Extract the (x, y) coordinate from the center of the cell holding the provided text.  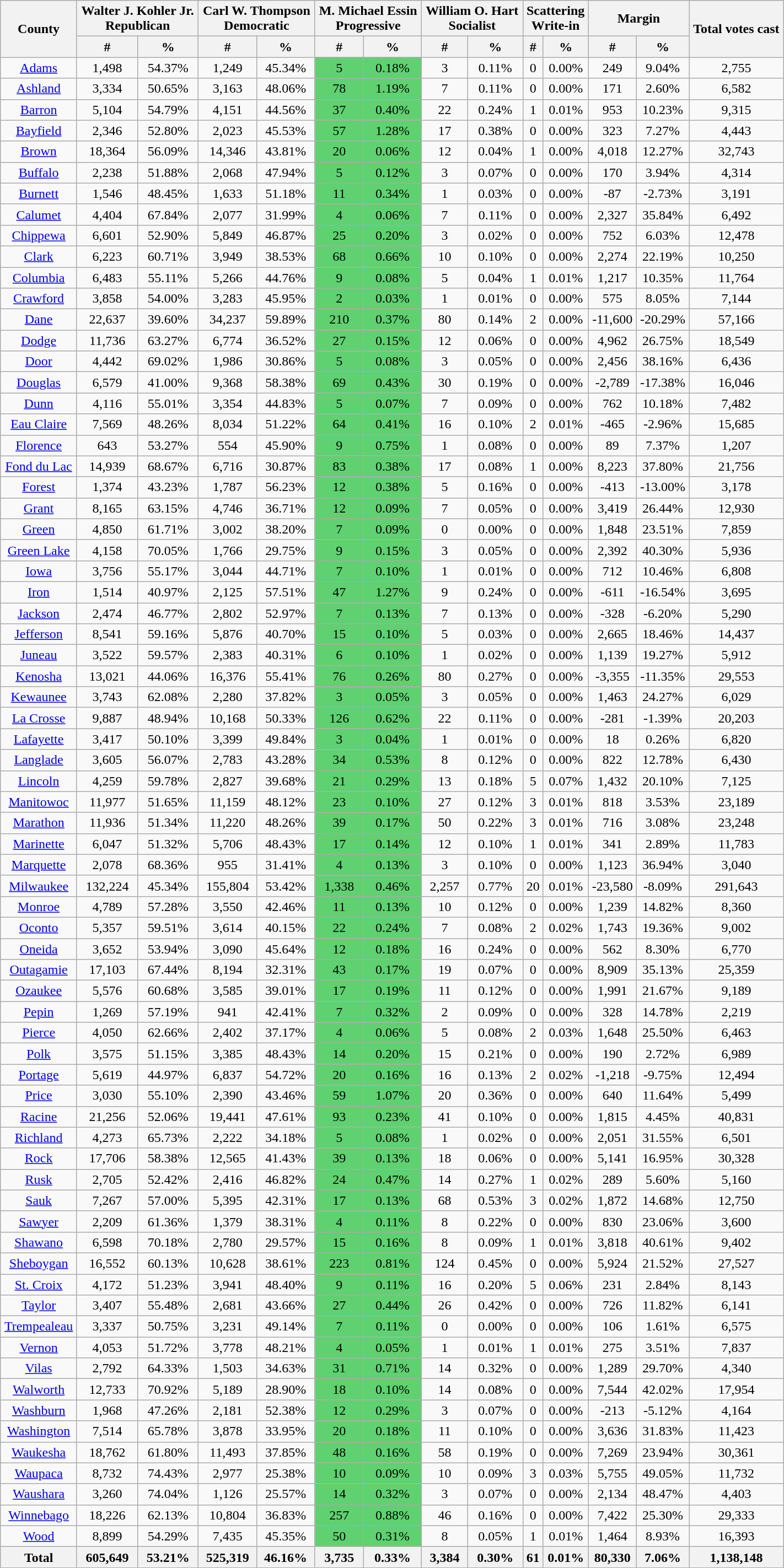
2,416 (227, 1179)
La Crosse (39, 718)
6,582 (737, 89)
10.46% (663, 571)
-413 (612, 487)
Kenosha (39, 676)
2,257 (444, 886)
7,859 (737, 529)
Sheboygan (39, 1263)
941 (227, 1012)
2,078 (107, 865)
3,419 (612, 508)
10.23% (663, 110)
70.18% (168, 1242)
59.57% (168, 655)
41 (444, 1117)
17,954 (737, 1389)
2,827 (227, 781)
126 (340, 718)
2.60% (663, 89)
289 (612, 1179)
1,374 (107, 487)
45.95% (286, 299)
1,848 (612, 529)
4,314 (737, 173)
5,876 (227, 634)
2,792 (107, 1368)
29.75% (286, 550)
56.09% (168, 152)
11,423 (737, 1431)
20.10% (663, 781)
64 (340, 424)
33.95% (286, 1431)
4,443 (737, 131)
4,404 (107, 214)
74.04% (168, 1494)
25.50% (663, 1033)
1,872 (612, 1200)
48.06% (286, 89)
21,756 (737, 466)
Milwaukee (39, 886)
24 (340, 1179)
40.31% (286, 655)
61.80% (168, 1452)
7,144 (737, 299)
38.53% (286, 256)
47.61% (286, 1117)
89 (612, 445)
36.52% (286, 341)
65.78% (168, 1431)
6,463 (737, 1033)
57.51% (286, 592)
County (39, 29)
59.89% (286, 320)
Taylor (39, 1306)
68.36% (168, 865)
Florence (39, 445)
8,194 (227, 970)
3,002 (227, 529)
23.06% (663, 1221)
69 (340, 382)
19,441 (227, 1117)
47.26% (168, 1410)
8,223 (612, 466)
39.60% (168, 320)
43.46% (286, 1096)
37.80% (663, 466)
Total (39, 1557)
0.40% (393, 110)
Marinette (39, 844)
40,831 (737, 1117)
29.57% (286, 1242)
2,051 (612, 1138)
328 (612, 1012)
-281 (612, 718)
Carl W. ThompsonDemocratic (257, 19)
23,248 (737, 823)
65.73% (168, 1138)
0.66% (393, 256)
3,030 (107, 1096)
3,941 (227, 1285)
Margin (638, 19)
25.30% (663, 1515)
27,527 (737, 1263)
61 (533, 1557)
-16.54% (663, 592)
5,357 (107, 928)
1,338 (340, 886)
57.28% (168, 907)
31.83% (663, 1431)
2,783 (227, 760)
1,249 (227, 68)
4,789 (107, 907)
46.16% (286, 1557)
6,837 (227, 1075)
34 (340, 760)
9,189 (737, 991)
0.21% (495, 1054)
0.77% (495, 886)
Crawford (39, 299)
12,478 (737, 235)
28.90% (286, 1389)
2,977 (227, 1473)
16.95% (663, 1159)
955 (227, 865)
55.01% (168, 403)
525,319 (227, 1557)
56.07% (168, 760)
38.16% (663, 362)
-8.09% (663, 886)
3,044 (227, 571)
7.37% (663, 445)
-5.12% (663, 1410)
51.23% (168, 1285)
60.68% (168, 991)
60.13% (168, 1263)
3,636 (612, 1431)
1,217 (612, 277)
3,550 (227, 907)
Sauk (39, 1200)
12,733 (107, 1389)
51.18% (286, 193)
8.93% (663, 1536)
9,887 (107, 718)
0.43% (393, 382)
William O. HartSocialist (472, 19)
2,383 (227, 655)
Bayfield (39, 131)
-11.35% (663, 676)
0.88% (393, 1515)
-328 (612, 613)
5,499 (737, 1096)
643 (107, 445)
Price (39, 1096)
40.30% (663, 550)
15,685 (737, 424)
2,780 (227, 1242)
51.22% (286, 424)
3,695 (737, 592)
8,899 (107, 1536)
5.60% (663, 1179)
2,068 (227, 173)
7,569 (107, 424)
Polk (39, 1054)
2,705 (107, 1179)
57 (340, 131)
Juneau (39, 655)
51.34% (168, 823)
Calumet (39, 214)
5,290 (737, 613)
25.57% (286, 1494)
41.00% (168, 382)
25,359 (737, 970)
2,077 (227, 214)
3,735 (340, 1557)
0.30% (495, 1557)
0.34% (393, 193)
2.89% (663, 844)
3,040 (737, 865)
St. Croix (39, 1285)
1,207 (737, 445)
-3,355 (612, 676)
51.72% (168, 1348)
48.45% (168, 193)
59.78% (168, 781)
-2.73% (663, 193)
29.70% (663, 1368)
5,141 (612, 1159)
11.64% (663, 1096)
39.01% (286, 991)
51.65% (168, 802)
3.94% (663, 173)
Trempealeau (39, 1327)
11.82% (663, 1306)
8,165 (107, 508)
14.68% (663, 1200)
3.08% (663, 823)
0.44% (393, 1306)
Iron (39, 592)
Winnebago (39, 1515)
55.11% (168, 277)
5,924 (612, 1263)
50.10% (168, 739)
39.68% (286, 781)
-9.75% (663, 1075)
45.64% (286, 949)
54.37% (168, 68)
6,436 (737, 362)
2,456 (612, 362)
21,256 (107, 1117)
23,189 (737, 802)
70.05% (168, 550)
Green Lake (39, 550)
62.66% (168, 1033)
1,787 (227, 487)
43.81% (286, 152)
Columbia (39, 277)
0.33% (393, 1557)
Brown (39, 152)
19 (444, 970)
8,034 (227, 424)
2,209 (107, 1221)
132,224 (107, 886)
30.87% (286, 466)
Jackson (39, 613)
Fond du Lac (39, 466)
2,280 (227, 697)
170 (612, 173)
10,250 (737, 256)
2,474 (107, 613)
52.90% (168, 235)
1,139 (612, 655)
-465 (612, 424)
12,930 (737, 508)
53.42% (286, 886)
41.43% (286, 1159)
1,379 (227, 1221)
48.94% (168, 718)
0.75% (393, 445)
1,815 (612, 1117)
17,706 (107, 1159)
38.31% (286, 1221)
Sawyer (39, 1221)
4,273 (107, 1138)
-1,218 (612, 1075)
7,422 (612, 1515)
1,432 (612, 781)
0.81% (393, 1263)
3,605 (107, 760)
5,266 (227, 277)
0.42% (495, 1306)
6,575 (737, 1327)
36.83% (286, 1515)
61.36% (168, 1221)
23 (340, 802)
48.21% (286, 1348)
16,046 (737, 382)
8,732 (107, 1473)
8,143 (737, 1285)
6,579 (107, 382)
2,665 (612, 634)
46.82% (286, 1179)
42.02% (663, 1389)
Ashland (39, 89)
31 (340, 1368)
3,334 (107, 89)
3,652 (107, 949)
21 (340, 781)
9,315 (737, 110)
1.07% (393, 1096)
17,103 (107, 970)
14,437 (737, 634)
Waukesha (39, 1452)
6,029 (737, 697)
18,762 (107, 1452)
55.17% (168, 571)
Green (39, 529)
54.29% (168, 1536)
2,755 (737, 68)
6,141 (737, 1306)
ScatteringWrite-in (556, 19)
1,239 (612, 907)
3,260 (107, 1494)
26.44% (663, 508)
32,743 (737, 152)
4,340 (737, 1368)
43.66% (286, 1306)
-2.96% (663, 424)
40.70% (286, 634)
57.19% (168, 1012)
275 (612, 1348)
712 (612, 571)
1,968 (107, 1410)
54.79% (168, 110)
64.33% (168, 1368)
40.15% (286, 928)
6,808 (737, 571)
5,706 (227, 844)
38.20% (286, 529)
1,138,148 (737, 1557)
49.84% (286, 739)
30.86% (286, 362)
40.97% (168, 592)
2,125 (227, 592)
43.23% (168, 487)
74.43% (168, 1473)
11,977 (107, 802)
51.32% (168, 844)
49.14% (286, 1327)
12,565 (227, 1159)
Vilas (39, 1368)
61.71% (168, 529)
45.53% (286, 131)
5,755 (612, 1473)
10,628 (227, 1263)
43.28% (286, 760)
Chippewa (39, 235)
3.51% (663, 1348)
4.45% (663, 1117)
3,407 (107, 1306)
6,501 (737, 1138)
0.71% (393, 1368)
4,164 (737, 1410)
46.87% (286, 235)
2,219 (737, 1012)
5,912 (737, 655)
Dunn (39, 403)
0.41% (393, 424)
2.84% (663, 1285)
822 (612, 760)
7,482 (737, 403)
341 (612, 844)
Oneida (39, 949)
Ozaukee (39, 991)
10.35% (663, 277)
12,750 (737, 1200)
14.78% (663, 1012)
4,442 (107, 362)
605,649 (107, 1557)
6 (340, 655)
45.35% (286, 1536)
24.27% (663, 697)
30,361 (737, 1452)
11,732 (737, 1473)
Adams (39, 68)
1.27% (393, 592)
4,151 (227, 110)
29,333 (737, 1515)
6,492 (737, 214)
Portage (39, 1075)
31.55% (663, 1138)
1.28% (393, 131)
1,546 (107, 193)
46.77% (168, 613)
3,090 (227, 949)
Kewaunee (39, 697)
10,168 (227, 718)
11,936 (107, 823)
35.13% (663, 970)
48.40% (286, 1285)
0.36% (495, 1096)
1,464 (612, 1536)
155,804 (227, 886)
34.63% (286, 1368)
50.65% (168, 89)
0.23% (393, 1117)
3,858 (107, 299)
6,716 (227, 466)
4,018 (612, 152)
0.37% (393, 320)
12.27% (663, 152)
2.72% (663, 1054)
6,598 (107, 1242)
7,514 (107, 1431)
752 (612, 235)
55.10% (168, 1096)
Shawano (39, 1242)
3,191 (737, 193)
38.61% (286, 1263)
830 (612, 1221)
34,237 (227, 320)
-17.38% (663, 382)
3,818 (612, 1242)
8,541 (107, 634)
47.94% (286, 173)
40.61% (663, 1242)
171 (612, 89)
Forest (39, 487)
18,364 (107, 152)
2,681 (227, 1306)
3,585 (227, 991)
44.71% (286, 571)
16,552 (107, 1263)
Door (39, 362)
59 (340, 1096)
10.18% (663, 403)
48.12% (286, 802)
Clark (39, 256)
52.42% (168, 1179)
11,783 (737, 844)
3,337 (107, 1327)
Walter J. Kohler Jr.Republican (137, 19)
3,522 (107, 655)
11,493 (227, 1452)
2,023 (227, 131)
43 (340, 970)
M. Michael EssinProgressive (368, 19)
-1.39% (663, 718)
7,267 (107, 1200)
7,435 (227, 1536)
12,494 (737, 1075)
50.33% (286, 718)
13,021 (107, 676)
6,223 (107, 256)
2,402 (227, 1033)
8.05% (663, 299)
50.75% (168, 1327)
Pierce (39, 1033)
52.06% (168, 1117)
-11,600 (612, 320)
23.51% (663, 529)
5,619 (107, 1075)
249 (612, 68)
Iowa (39, 571)
19.36% (663, 928)
44.06% (168, 676)
7,544 (612, 1389)
4,259 (107, 781)
1.19% (393, 89)
Douglas (39, 382)
59.16% (168, 634)
Eau Claire (39, 424)
7,125 (737, 781)
Grant (39, 508)
54.00% (168, 299)
20,203 (737, 718)
Wood (39, 1536)
51.15% (168, 1054)
16,376 (227, 676)
1,514 (107, 592)
19.27% (663, 655)
49.05% (663, 1473)
36.71% (286, 508)
1,503 (227, 1368)
Burnett (39, 193)
25.38% (286, 1473)
3,743 (107, 697)
Dane (39, 320)
Waushara (39, 1494)
46 (444, 1515)
5,160 (737, 1179)
6,601 (107, 235)
36.94% (663, 865)
Monroe (39, 907)
1,743 (612, 928)
7.06% (663, 1557)
223 (340, 1263)
3.53% (663, 802)
0.62% (393, 718)
6,047 (107, 844)
34.18% (286, 1138)
-2,789 (612, 382)
4,053 (107, 1348)
54.72% (286, 1075)
8.30% (663, 949)
323 (612, 131)
2,390 (227, 1096)
562 (612, 949)
42.41% (286, 1012)
Vernon (39, 1348)
124 (444, 1263)
62.13% (168, 1515)
10,804 (227, 1515)
9,402 (737, 1242)
44.97% (168, 1075)
68.67% (168, 466)
42.31% (286, 1200)
2,222 (227, 1138)
818 (612, 802)
37.85% (286, 1452)
9,368 (227, 382)
9.04% (663, 68)
57.00% (168, 1200)
7,269 (612, 1452)
953 (612, 110)
44.56% (286, 110)
3,231 (227, 1327)
231 (612, 1285)
21.52% (663, 1263)
5,104 (107, 110)
31.99% (286, 214)
106 (612, 1327)
1,289 (612, 1368)
12.78% (663, 760)
3,949 (227, 256)
30 (444, 382)
1,463 (612, 697)
Rock (39, 1159)
30,328 (737, 1159)
2,134 (612, 1494)
6,430 (737, 760)
-213 (612, 1410)
3,600 (737, 1221)
3,354 (227, 403)
70.92% (168, 1389)
16,393 (737, 1536)
53.94% (168, 949)
63.15% (168, 508)
190 (612, 1054)
67.44% (168, 970)
11,736 (107, 341)
Richland (39, 1138)
5,936 (737, 550)
4,116 (107, 403)
25 (340, 235)
76 (340, 676)
26 (444, 1306)
22,637 (107, 320)
58 (444, 1452)
83 (340, 466)
-611 (612, 592)
55.48% (168, 1306)
Barron (39, 110)
1,126 (227, 1494)
210 (340, 320)
257 (340, 1515)
-23,580 (612, 886)
6.03% (663, 235)
5,395 (227, 1200)
Racine (39, 1117)
-20.29% (663, 320)
23.94% (663, 1452)
26.75% (663, 341)
60.71% (168, 256)
640 (612, 1096)
Manitowoc (39, 802)
67.84% (168, 214)
3,778 (227, 1348)
53.27% (168, 445)
32.31% (286, 970)
291,643 (737, 886)
Outagamie (39, 970)
14,939 (107, 466)
4,050 (107, 1033)
18.46% (663, 634)
Washburn (39, 1410)
51.88% (168, 173)
4,403 (737, 1494)
716 (612, 823)
3,384 (444, 1557)
5,576 (107, 991)
4,850 (107, 529)
11,159 (227, 802)
3,283 (227, 299)
1,123 (612, 865)
Dodge (39, 341)
Marathon (39, 823)
4,746 (227, 508)
Jefferson (39, 634)
45.90% (286, 445)
2,327 (612, 214)
2,346 (107, 131)
3,756 (107, 571)
47 (340, 592)
1.61% (663, 1327)
53.21% (168, 1557)
1,991 (612, 991)
13 (444, 781)
11,764 (737, 277)
78 (340, 89)
93 (340, 1117)
Marquette (39, 865)
Buffalo (39, 173)
42.46% (286, 907)
4,172 (107, 1285)
3,178 (737, 487)
Lincoln (39, 781)
4,962 (612, 341)
6,989 (737, 1054)
14,346 (227, 152)
2,274 (612, 256)
56.23% (286, 487)
554 (227, 445)
52.80% (168, 131)
62.08% (168, 697)
31.41% (286, 865)
6,483 (107, 277)
52.97% (286, 613)
3,163 (227, 89)
8,360 (737, 907)
48 (340, 1452)
5,189 (227, 1389)
52.38% (286, 1410)
2,802 (227, 613)
44.76% (286, 277)
0.46% (393, 886)
2,392 (612, 550)
37.82% (286, 697)
-6.20% (663, 613)
Lafayette (39, 739)
0.31% (393, 1536)
762 (612, 403)
Waupaca (39, 1473)
3,575 (107, 1054)
22.19% (663, 256)
11,220 (227, 823)
Total votes cast (737, 29)
Oconto (39, 928)
57,166 (737, 320)
5,849 (227, 235)
48.47% (663, 1494)
0.47% (393, 1179)
14.82% (663, 907)
6,770 (737, 949)
3,614 (227, 928)
1,498 (107, 68)
69.02% (168, 362)
575 (612, 299)
726 (612, 1306)
3,878 (227, 1431)
-87 (612, 193)
21.67% (663, 991)
Washington (39, 1431)
7,837 (737, 1348)
3,417 (107, 739)
29,553 (737, 676)
Walworth (39, 1389)
55.41% (286, 676)
3,399 (227, 739)
6,774 (227, 341)
35.84% (663, 214)
8,909 (612, 970)
59.51% (168, 928)
37 (340, 110)
7.27% (663, 131)
-13.00% (663, 487)
4,158 (107, 550)
Rusk (39, 1179)
0.45% (495, 1263)
44.83% (286, 403)
18,226 (107, 1515)
1,648 (612, 1033)
18,549 (737, 341)
Langlade (39, 760)
1,766 (227, 550)
1,633 (227, 193)
2,181 (227, 1410)
37.17% (286, 1033)
9,002 (737, 928)
80,330 (612, 1557)
Pepin (39, 1012)
3,385 (227, 1054)
63.27% (168, 341)
2,238 (107, 173)
1,269 (107, 1012)
6,820 (737, 739)
1,986 (227, 362)
